Search for the cell housing the specified text and yield its [x, y] center coordinate. 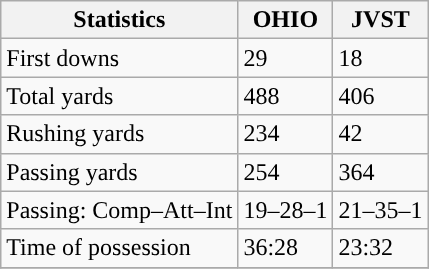
Statistics [120, 20]
23:32 [380, 248]
JVST [380, 20]
Rushing yards [120, 134]
42 [380, 134]
Time of possession [120, 248]
29 [286, 58]
OHIO [286, 20]
234 [286, 134]
Total yards [120, 96]
19–28–1 [286, 210]
21–35–1 [380, 210]
36:28 [286, 248]
Passing: Comp–Att–Int [120, 210]
364 [380, 172]
First downs [120, 58]
488 [286, 96]
406 [380, 96]
18 [380, 58]
254 [286, 172]
Passing yards [120, 172]
